Provide the (X, Y) coordinate of the cell's center where the given text is located.  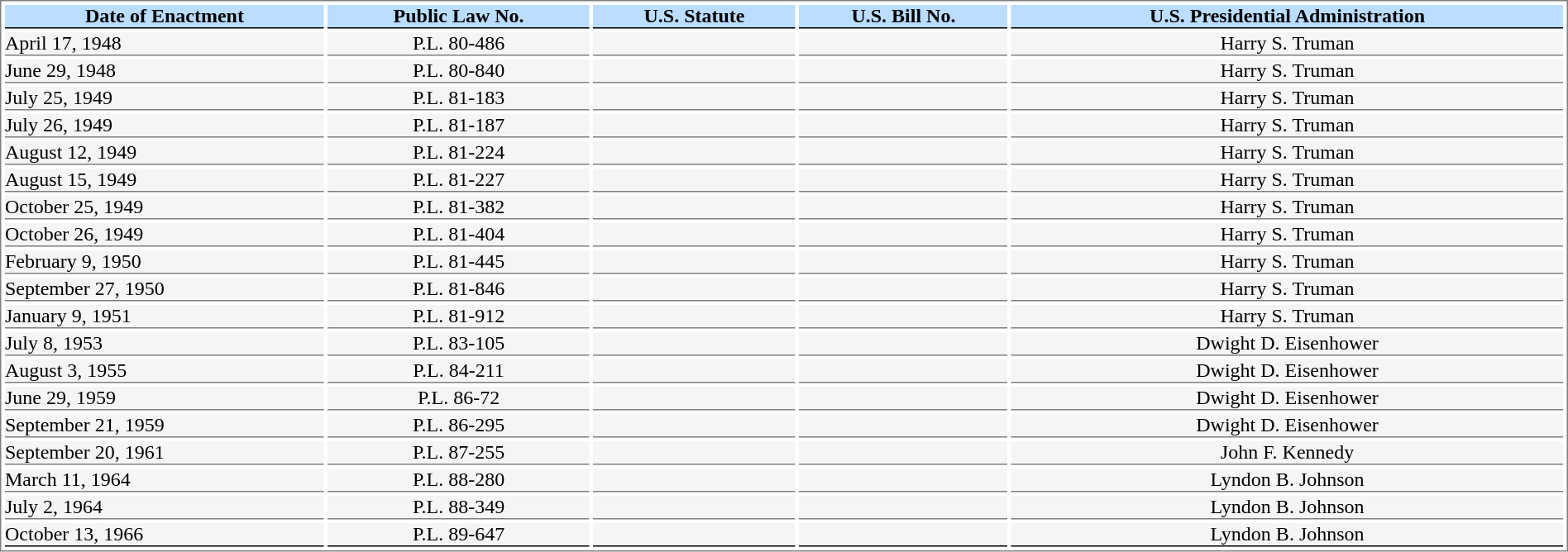
April 17, 1948 (165, 44)
P.L. 81-912 (458, 316)
Date of Enactment (165, 17)
P.L. 87-255 (458, 453)
July 8, 1953 (165, 344)
P.L. 81-445 (458, 262)
June 29, 1948 (165, 71)
September 21, 1959 (165, 426)
P.L. 81-187 (458, 126)
August 15, 1949 (165, 180)
September 27, 1950 (165, 289)
October 25, 1949 (165, 207)
February 9, 1950 (165, 262)
P.L. 81-224 (458, 153)
P.L. 88-349 (458, 507)
U.S. Statute (694, 17)
P.L. 80-840 (458, 71)
October 26, 1949 (165, 235)
P.L. 81-382 (458, 207)
Public Law No. (458, 17)
P.L. 86-72 (458, 398)
January 9, 1951 (165, 316)
P.L. 81-183 (458, 98)
U.S. Presidential Administration (1287, 17)
July 25, 1949 (165, 98)
August 12, 1949 (165, 153)
October 13, 1966 (165, 535)
P.L. 80-486 (458, 44)
June 29, 1959 (165, 398)
John F. Kennedy (1287, 453)
P.L. 81-846 (458, 289)
P.L. 81-227 (458, 180)
September 20, 1961 (165, 453)
U.S. Bill No. (903, 17)
July 26, 1949 (165, 126)
July 2, 1964 (165, 507)
P.L. 81-404 (458, 235)
March 11, 1964 (165, 480)
P.L. 83-105 (458, 344)
August 3, 1955 (165, 371)
P.L. 88-280 (458, 480)
P.L. 89-647 (458, 535)
P.L. 86-295 (458, 426)
P.L. 84-211 (458, 371)
